Return the (x, y) coordinate for the center point of the cell that contains the specified text.  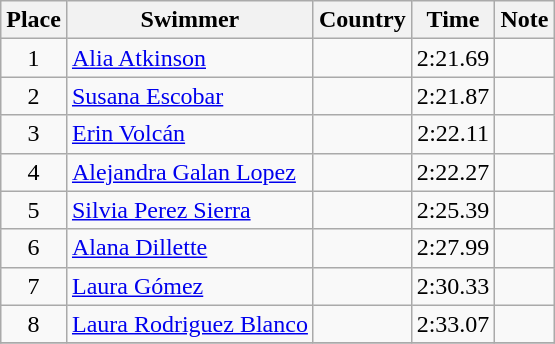
Susana Escobar (190, 96)
2:21.87 (453, 96)
2:30.33 (453, 286)
Note (524, 20)
2:33.07 (453, 324)
2 (34, 96)
Alejandra Galan Lopez (190, 172)
8 (34, 324)
2:21.69 (453, 58)
2:27.99 (453, 248)
Country (362, 20)
Laura Gómez (190, 286)
Time (453, 20)
2:22.27 (453, 172)
Erin Volcán (190, 134)
3 (34, 134)
2:25.39 (453, 210)
2:22.11 (453, 134)
5 (34, 210)
Swimmer (190, 20)
Place (34, 20)
Alia Atkinson (190, 58)
7 (34, 286)
6 (34, 248)
Alana Dillette (190, 248)
4 (34, 172)
Laura Rodriguez Blanco (190, 324)
Silvia Perez Sierra (190, 210)
1 (34, 58)
